Locate the cell with the specified text and output its [X, Y] center coordinate. 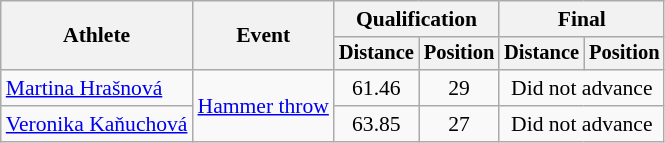
Veronika Kaňuchová [97, 124]
Final [582, 19]
61.46 [376, 88]
Event [262, 36]
Qualification [416, 19]
Hammer throw [262, 106]
Athlete [97, 36]
Martina Hrašnová [97, 88]
63.85 [376, 124]
29 [459, 88]
27 [459, 124]
